Identify which cell holds the provided text, then report its (X, Y) central coordinate. 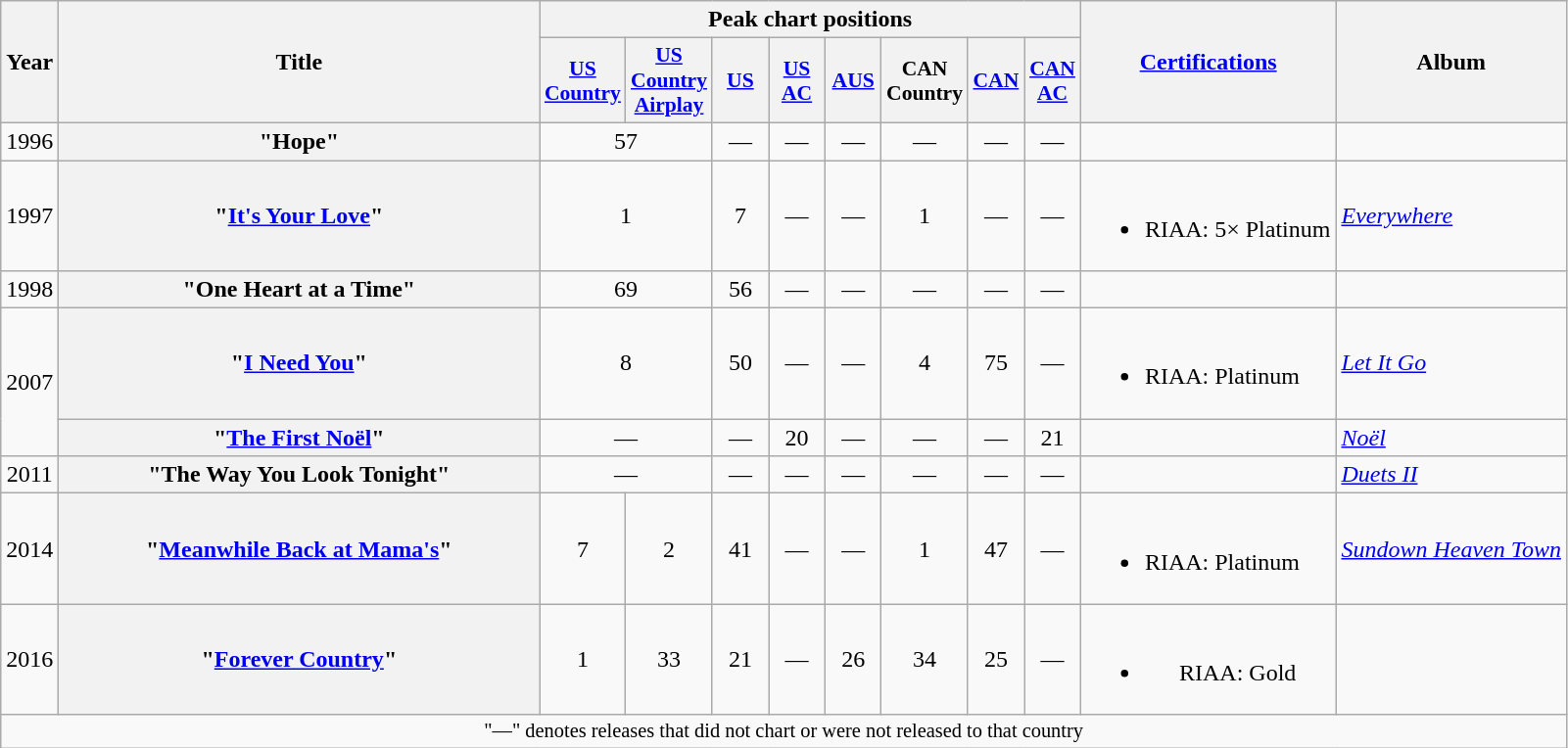
Peak chart positions (810, 20)
Noël (1451, 438)
Sundown Heaven Town (1451, 548)
1997 (29, 215)
47 (996, 548)
"The First Noël" (300, 438)
2014 (29, 548)
20 (797, 438)
RIAA: Gold (1209, 660)
1998 (29, 290)
US (740, 80)
56 (740, 290)
Let It Go (1451, 364)
"Forever Country" (300, 660)
Year (29, 63)
US Country (583, 80)
2007 (29, 382)
Certifications (1209, 63)
1996 (29, 141)
26 (853, 660)
"One Heart at a Time" (300, 290)
US Country Airplay (669, 80)
"It's Your Love" (300, 215)
2016 (29, 660)
"Hope" (300, 141)
50 (740, 364)
CAN Country (925, 80)
4 (925, 364)
8 (626, 364)
69 (626, 290)
57 (626, 141)
AUS (853, 80)
Duets II (1451, 475)
CAN (996, 80)
RIAA: 5× Platinum (1209, 215)
33 (669, 660)
25 (996, 660)
2011 (29, 475)
"—" denotes releases that did not chart or were not released to that country (784, 731)
41 (740, 548)
2 (669, 548)
75 (996, 364)
Album (1451, 63)
Title (300, 63)
"I Need You" (300, 364)
CAN AC (1053, 80)
Everywhere (1451, 215)
"Meanwhile Back at Mama's" (300, 548)
"The Way You Look Tonight" (300, 475)
US AC (797, 80)
34 (925, 660)
